Locate the cell with the specified text and output its (X, Y) center coordinate. 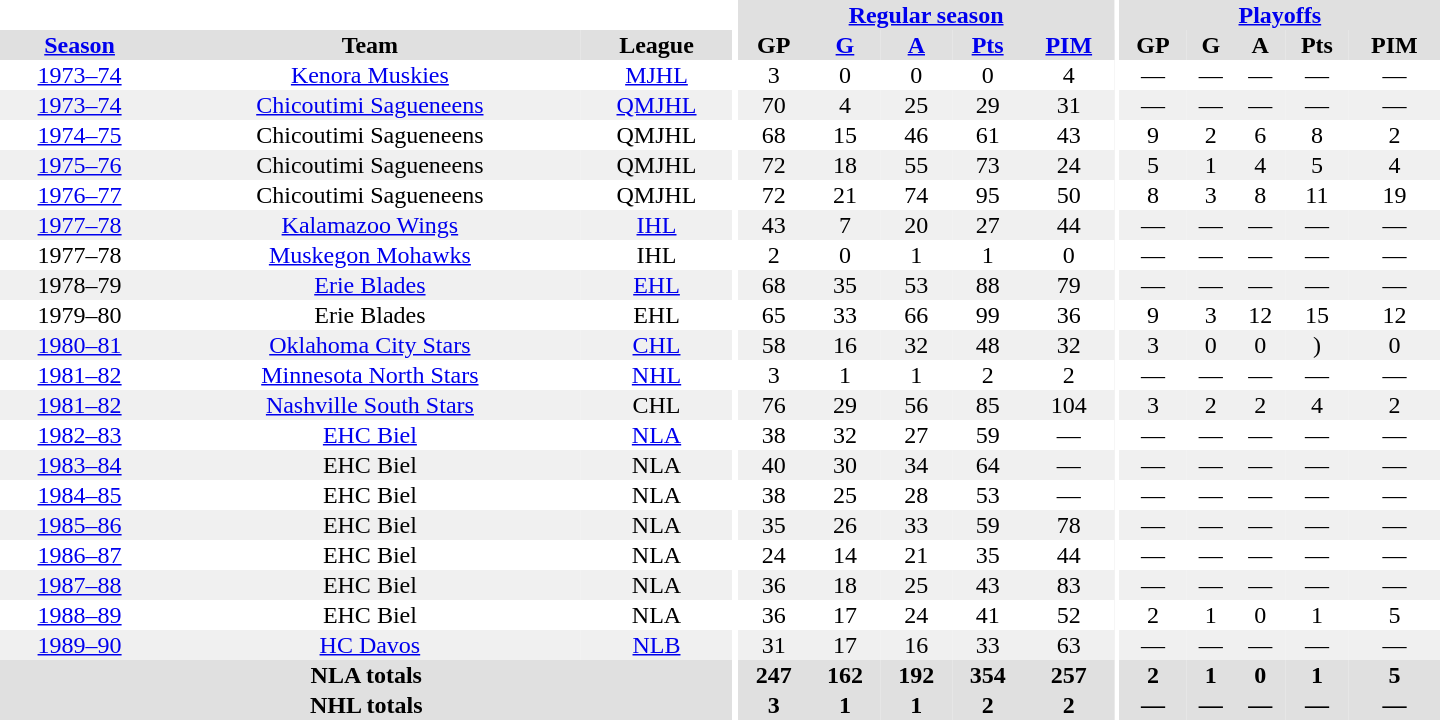
46 (916, 135)
Minnesota North Stars (370, 375)
1978–79 (80, 285)
56 (916, 405)
162 (844, 675)
1982–83 (80, 435)
MJHL (657, 75)
1984–85 (80, 495)
64 (988, 465)
74 (916, 195)
NHL totals (366, 705)
Kalamazoo Wings (370, 225)
1986–87 (80, 555)
HC Davos (370, 645)
1987–88 (80, 585)
) (1317, 345)
41 (988, 615)
Team (370, 45)
48 (988, 345)
1976–77 (80, 195)
79 (1068, 285)
34 (916, 465)
Muskegon Mohawks (370, 255)
20 (916, 225)
1989–90 (80, 645)
Season (80, 45)
95 (988, 195)
88 (988, 285)
Kenora Muskies (370, 75)
1975–76 (80, 165)
40 (774, 465)
257 (1068, 675)
99 (988, 315)
NHL (657, 375)
7 (844, 225)
73 (988, 165)
Nashville South Stars (370, 405)
1983–84 (80, 465)
NLB (657, 645)
52 (1068, 615)
78 (1068, 525)
247 (774, 675)
1980–81 (80, 345)
Regular season (926, 15)
65 (774, 315)
61 (988, 135)
83 (1068, 585)
6 (1260, 135)
1979–80 (80, 315)
50 (1068, 195)
192 (916, 675)
70 (774, 105)
76 (774, 405)
30 (844, 465)
14 (844, 555)
Oklahoma City Stars (370, 345)
85 (988, 405)
1985–86 (80, 525)
19 (1394, 195)
58 (774, 345)
26 (844, 525)
NLA totals (366, 675)
66 (916, 315)
104 (1068, 405)
Playoffs (1280, 15)
28 (916, 495)
63 (1068, 645)
55 (916, 165)
1988–89 (80, 615)
League (657, 45)
11 (1317, 195)
354 (988, 675)
1974–75 (80, 135)
